Determine the [X, Y] coordinate at the center of the cell enclosing the given text.  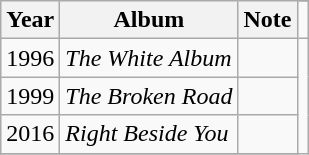
1999 [30, 96]
2016 [30, 134]
Note [268, 20]
1996 [30, 58]
Right Beside You [149, 134]
Year [30, 20]
The Broken Road [149, 96]
Album [149, 20]
The White Album [149, 58]
